Identify which cell holds the provided text, then report its (x, y) central coordinate. 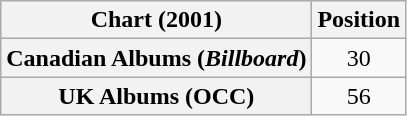
Chart (2001) (156, 20)
30 (359, 58)
56 (359, 96)
UK Albums (OCC) (156, 96)
Canadian Albums (Billboard) (156, 58)
Position (359, 20)
